Identify which cell holds the provided text, then report its (X, Y) central coordinate. 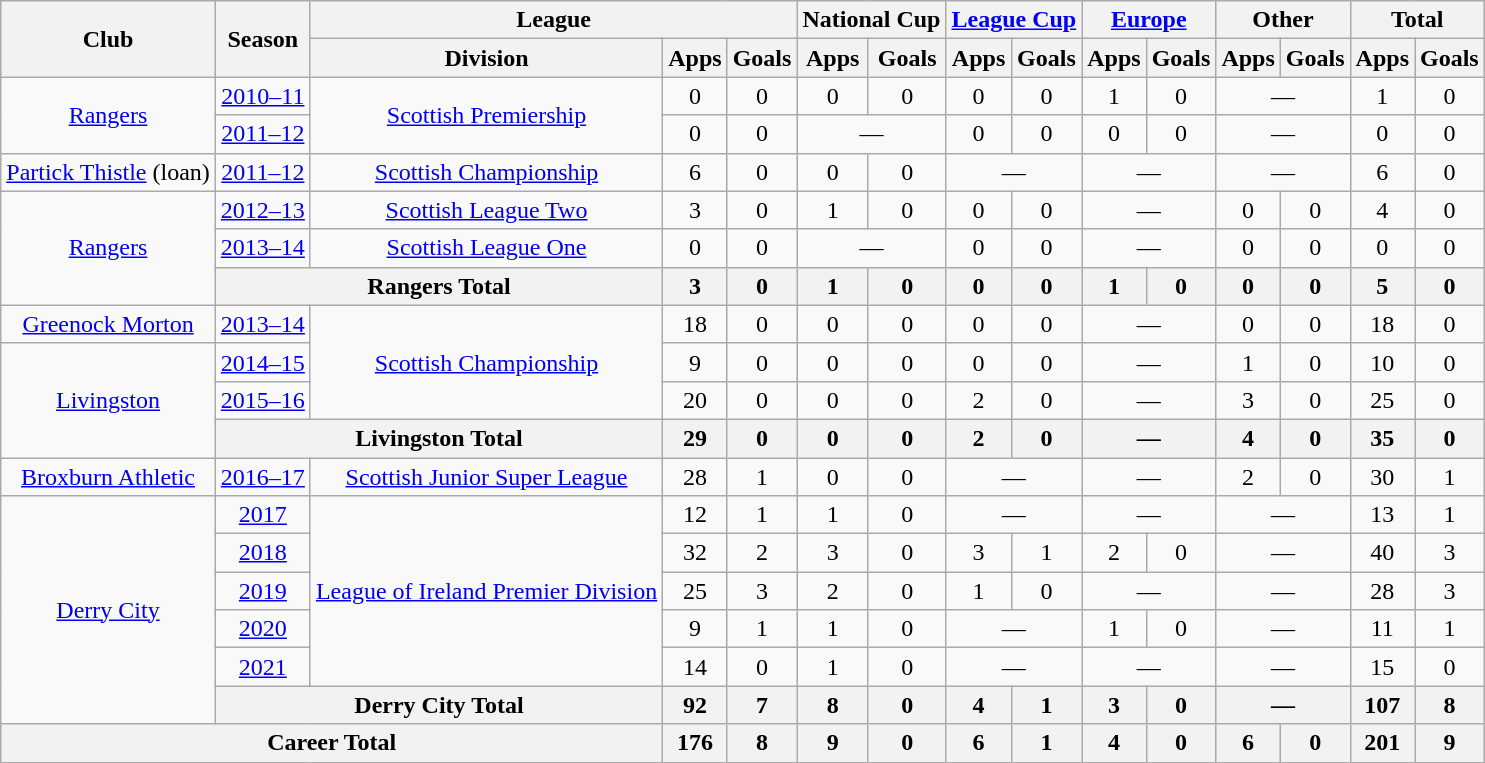
Total (1417, 20)
League of Ireland Premier Division (486, 591)
Division (486, 58)
2018 (262, 553)
Livingston (108, 400)
Rangers Total (438, 286)
15 (1382, 667)
2012–13 (262, 210)
13 (1382, 515)
Scottish Junior Super League (486, 477)
35 (1382, 438)
11 (1382, 629)
2010–11 (262, 96)
Derry City Total (438, 705)
2015–16 (262, 400)
7 (762, 705)
League Cup (1014, 20)
107 (1382, 705)
Season (262, 39)
20 (695, 400)
Club (108, 39)
Greenock Morton (108, 324)
National Cup (872, 20)
29 (695, 438)
2020 (262, 629)
Other (1283, 20)
Derry City (108, 610)
40 (1382, 553)
Career Total (332, 743)
2016–17 (262, 477)
2021 (262, 667)
201 (1382, 743)
32 (695, 553)
Scottish League One (486, 248)
2019 (262, 591)
14 (695, 667)
2017 (262, 515)
League (553, 20)
Scottish League Two (486, 210)
Broxburn Athletic (108, 477)
2014–15 (262, 362)
10 (1382, 362)
Scottish Premiership (486, 115)
Europe (1149, 20)
176 (695, 743)
30 (1382, 477)
12 (695, 515)
Partick Thistle (loan) (108, 172)
Livingston Total (438, 438)
5 (1382, 286)
92 (695, 705)
